Return [x, y] of the center of cell containing provided text 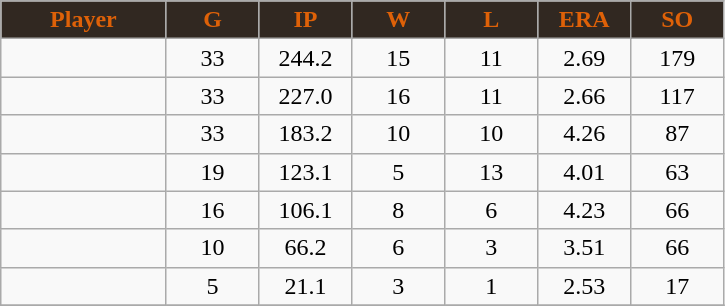
123.1 [306, 172]
244.2 [306, 58]
63 [678, 172]
106.1 [306, 210]
W [398, 20]
G [212, 20]
ERA [584, 20]
183.2 [306, 134]
2.53 [584, 286]
3.51 [584, 248]
4.23 [584, 210]
2.66 [584, 96]
179 [678, 58]
19 [212, 172]
87 [678, 134]
Player [84, 20]
4.26 [584, 134]
IP [306, 20]
21.1 [306, 286]
SO [678, 20]
15 [398, 58]
66.2 [306, 248]
13 [492, 172]
117 [678, 96]
17 [678, 286]
1 [492, 286]
4.01 [584, 172]
2.69 [584, 58]
L [492, 20]
8 [398, 210]
227.0 [306, 96]
